Return (X, Y) of the center of cell containing provided text 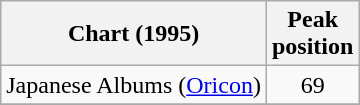
Japanese Albums (Oricon) (134, 85)
Chart (1995) (134, 34)
Peakposition (312, 34)
69 (312, 85)
